Locate the cell with the specified text and output its [X, Y] center coordinate. 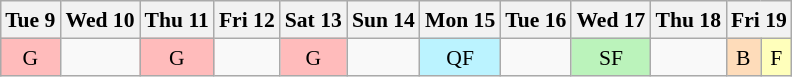
Wed 10 [100, 20]
Sun 14 [384, 20]
Mon 15 [460, 20]
Wed 17 [610, 20]
Thu 18 [688, 20]
Thu 11 [177, 20]
Sat 13 [314, 20]
F [776, 56]
QF [460, 56]
B [744, 56]
Fri 19 [759, 20]
Tue 9 [30, 20]
Tue 16 [536, 20]
SF [610, 56]
Fri 12 [247, 20]
